Pinpoint the cell where the given text exists, returning its (x, y) midpoint coordinate. 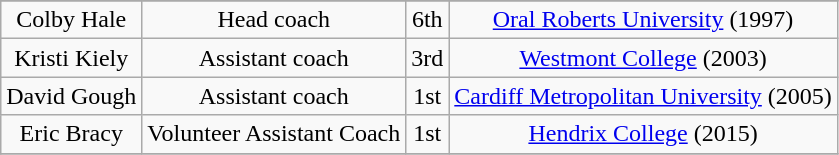
3rd (428, 58)
Hendrix College (2015) (644, 134)
Westmont College (2003) (644, 58)
Oral Roberts University (1997) (644, 20)
6th (428, 20)
David Gough (72, 96)
Volunteer Assistant Coach (274, 134)
Cardiff Metropolitan University (2005) (644, 96)
Eric Bracy (72, 134)
Colby Hale (72, 20)
Kristi Kiely (72, 58)
Head coach (274, 20)
